Detect which cell encompasses the target text, then output its (X, Y) center coordinate. 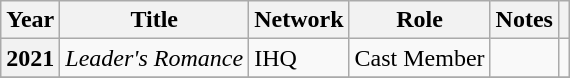
IHQ (299, 58)
Title (154, 20)
Network (299, 20)
Leader's Romance (154, 58)
2021 (30, 58)
Role (420, 20)
Cast Member (420, 58)
Notes (524, 20)
Year (30, 20)
